Detect which cell encompasses the target text, then output its [x, y] center coordinate. 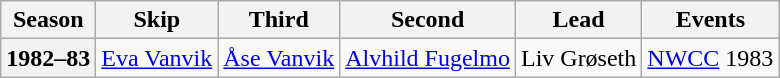
Second [428, 20]
Skip [157, 20]
Third [279, 20]
Eva Vanvik [157, 58]
Liv Grøseth [578, 58]
NWCC 1983 [710, 58]
1982–83 [48, 58]
Season [48, 20]
Events [710, 20]
Lead [578, 20]
Åse Vanvik [279, 58]
Alvhild Fugelmo [428, 58]
